Return the [x, y] coordinate for the center point of the cell that contains the specified text.  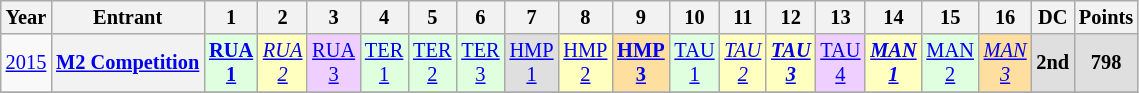
1 [231, 17]
TAU4 [840, 63]
15 [950, 17]
12 [790, 17]
RUA2 [282, 63]
14 [893, 17]
RUA1 [231, 63]
TER2 [432, 63]
TAU3 [790, 63]
HMP2 [585, 63]
MAN1 [893, 63]
11 [742, 17]
10 [695, 17]
2015 [26, 63]
TER1 [384, 63]
MAN3 [1006, 63]
Entrant [128, 17]
RUA3 [334, 63]
2 [282, 17]
MAN2 [950, 63]
DC [1052, 17]
2nd [1052, 63]
HMP1 [532, 63]
5 [432, 17]
Year [26, 17]
8 [585, 17]
4 [384, 17]
TAU2 [742, 63]
TAU1 [695, 63]
9 [640, 17]
HMP3 [640, 63]
Points [1106, 17]
16 [1006, 17]
M2 Competition [128, 63]
TER3 [480, 63]
798 [1106, 63]
3 [334, 17]
7 [532, 17]
13 [840, 17]
6 [480, 17]
